Output the [X, Y] coordinate of the center of the cell containing the given text.  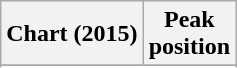
Peakposition [189, 34]
Chart (2015) [72, 34]
